For the text-containing cell, return its midpoint in (x, y) coordinate format. 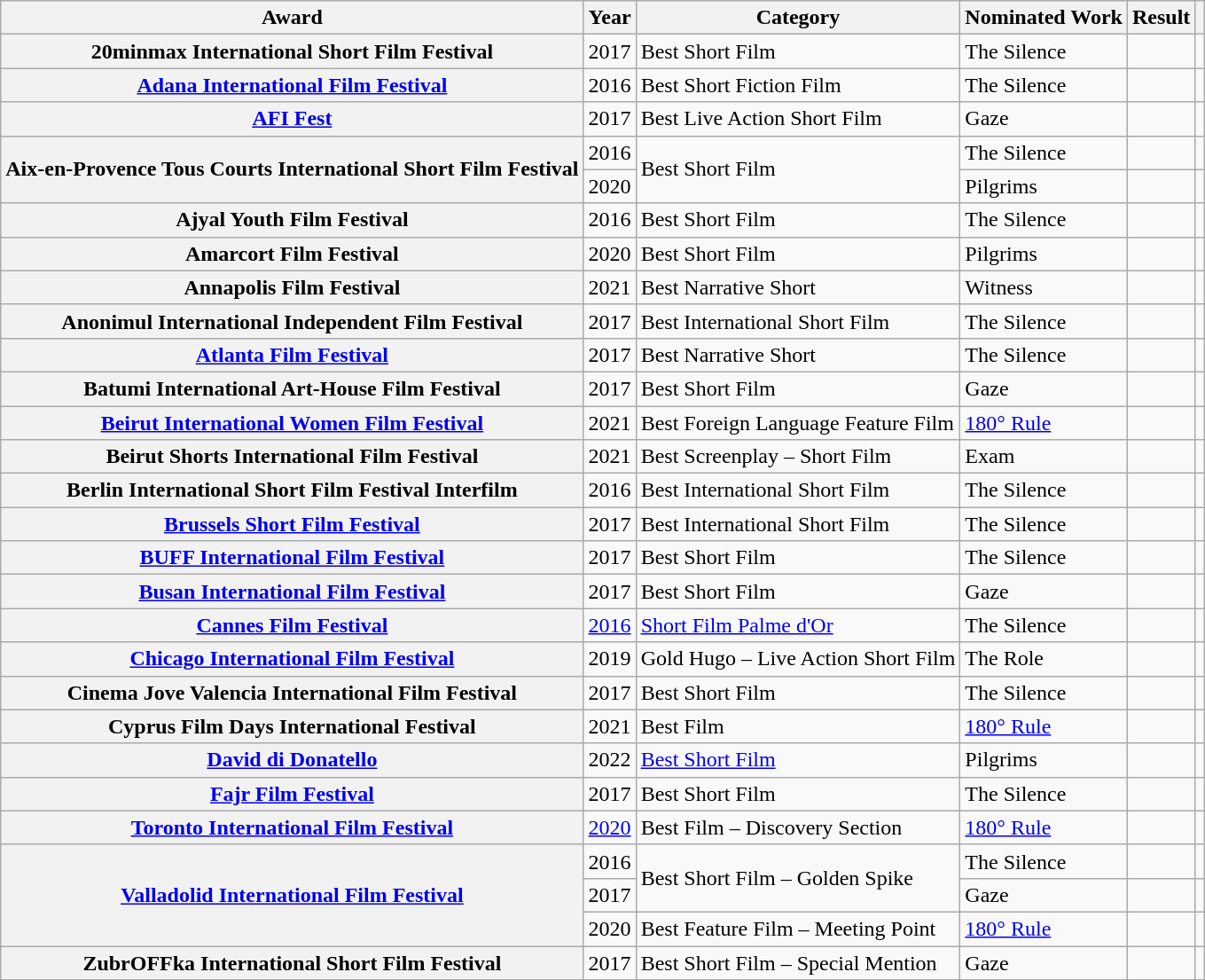
Ajyal Youth Film Festival (293, 220)
Best Short Film – Special Mention (798, 962)
Amarcort Film Festival (293, 254)
20minmax International Short Film Festival (293, 51)
Best Film (798, 726)
BUFF International Film Festival (293, 558)
Best Film – Discovery Section (798, 827)
Beirut Shorts International Film Festival (293, 457)
Short Film Palme d'Or (798, 625)
Busan International Film Festival (293, 592)
Fajr Film Festival (293, 794)
ZubrOFFka International Short Film Festival (293, 962)
Best Screenplay – Short Film (798, 457)
Best Feature Film – Meeting Point (798, 929)
Brussels Short Film Festival (293, 524)
Gold Hugo – Live Action Short Film (798, 659)
Witness (1045, 287)
David di Donatello (293, 760)
Beirut International Women Film Festival (293, 423)
Best Short Film – Golden Spike (798, 878)
Valladolid International Film Festival (293, 895)
Result (1161, 18)
The Role (1045, 659)
Atlanta Film Festival (293, 355)
2022 (610, 760)
Cinema Jove Valencia International Film Festival (293, 693)
Category (798, 18)
Batumi International Art-House Film Festival (293, 388)
Award (293, 18)
Best Short Fiction Film (798, 85)
AFI Fest (293, 119)
Nominated Work (1045, 18)
Cyprus Film Days International Festival (293, 726)
Annapolis Film Festival (293, 287)
2019 (610, 659)
Anonimul International Independent Film Festival (293, 321)
Year (610, 18)
Exam (1045, 457)
Toronto International Film Festival (293, 827)
Best Live Action Short Film (798, 119)
Aix-en-Provence Tous Courts International Short Film Festival (293, 169)
Chicago International Film Festival (293, 659)
Adana International Film Festival (293, 85)
Berlin International Short Film Festival Interfilm (293, 490)
Best Foreign Language Feature Film (798, 423)
Cannes Film Festival (293, 625)
